Determine the (X, Y) coordinate at the center of the cell enclosing the given text.  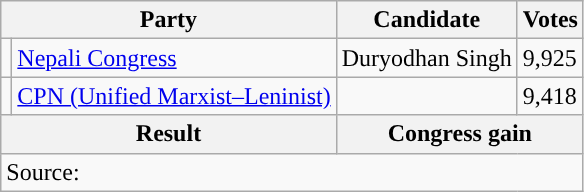
Votes (550, 20)
Duryodhan Singh (426, 58)
Congress gain (460, 134)
Nepali Congress (174, 58)
CPN (Unified Marxist–Leninist) (174, 96)
9,925 (550, 58)
Result (168, 134)
Party (168, 20)
Source: (292, 172)
9,418 (550, 96)
Candidate (426, 20)
